Find where the given text appears and provide that cell's center as (X, Y) coordinate. 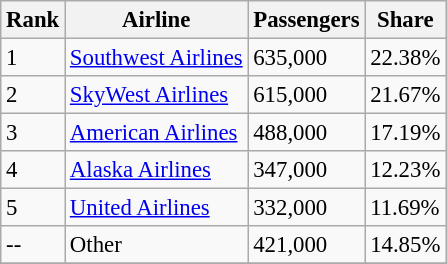
2 (33, 95)
347,000 (306, 170)
488,000 (306, 133)
4 (33, 170)
Southwest Airlines (156, 58)
-- (33, 245)
5 (33, 208)
Airline (156, 20)
635,000 (306, 58)
22.38% (406, 58)
Alaska Airlines (156, 170)
Passengers (306, 20)
1 (33, 58)
421,000 (306, 245)
11.69% (406, 208)
Share (406, 20)
American Airlines (156, 133)
United Airlines (156, 208)
21.67% (406, 95)
615,000 (306, 95)
Rank (33, 20)
332,000 (306, 208)
14.85% (406, 245)
12.23% (406, 170)
17.19% (406, 133)
3 (33, 133)
Other (156, 245)
SkyWest Airlines (156, 95)
